Scan for the cell matching the given text and deliver its [X, Y] coordinate at center. 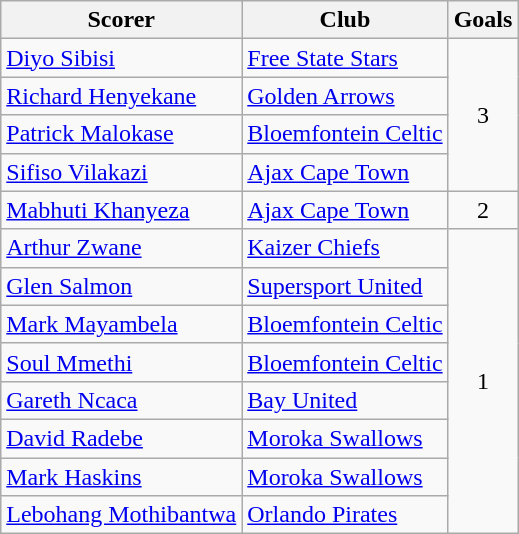
Club [345, 20]
Diyo Sibisi [122, 58]
Bay United [345, 400]
Mabhuti Khanyeza [122, 210]
Mark Mayambela [122, 324]
Golden Arrows [345, 96]
Glen Salmon [122, 286]
Arthur Zwane [122, 248]
Sifiso Vilakazi [122, 172]
Orlando Pirates [345, 515]
Richard Henyekane [122, 96]
2 [483, 210]
Goals [483, 20]
Kaizer Chiefs [345, 248]
1 [483, 381]
Lebohang Mothibantwa [122, 515]
Patrick Malokase [122, 134]
Gareth Ncaca [122, 400]
Free State Stars [345, 58]
Supersport United [345, 286]
Scorer [122, 20]
Mark Haskins [122, 477]
Soul Mmethi [122, 362]
3 [483, 115]
David Radebe [122, 438]
